For the text-containing cell, return its midpoint in [X, Y] coordinate format. 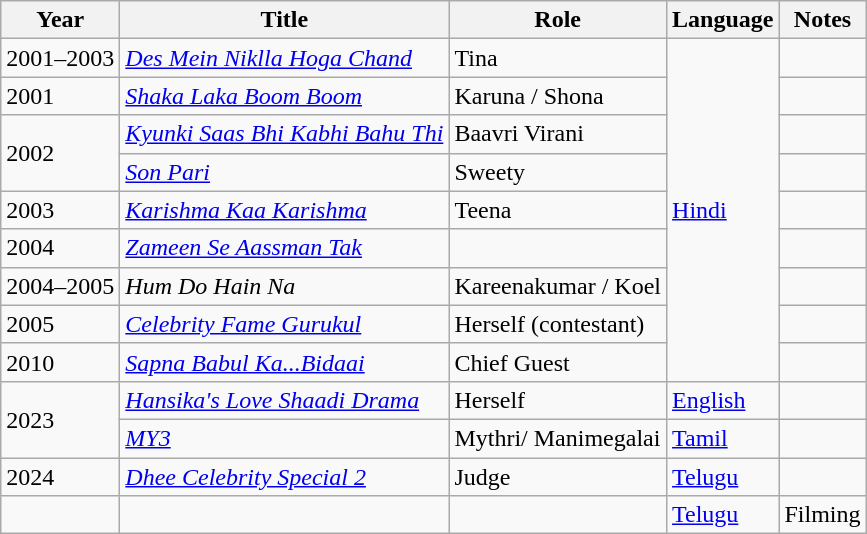
Karuna / Shona [558, 96]
Son Pari [284, 172]
Hum Do Hain Na [284, 286]
2003 [60, 210]
2023 [60, 419]
Kyunki Saas Bhi Kabhi Bahu Thi [284, 134]
MY3 [284, 438]
Kareenakumar / Koel [558, 286]
2010 [60, 362]
2005 [60, 324]
Herself [558, 400]
Sweety [558, 172]
Karishma Kaa Karishma [284, 210]
Mythri/ Manimegalai [558, 438]
Tina [558, 58]
Sapna Babul Ka...Bidaai [284, 362]
2001–2003 [60, 58]
Notes [822, 20]
Herself (contestant) [558, 324]
Des Mein Niklla Hoga Chand [284, 58]
Teena [558, 210]
Judge [558, 477]
2024 [60, 477]
Celebrity Fame Gurukul [284, 324]
Chief Guest [558, 362]
2001 [60, 96]
Language [723, 20]
Role [558, 20]
Filming [822, 515]
2004 [60, 248]
Zameen Se Aassman Tak [284, 248]
2004–2005 [60, 286]
Baavri Virani [558, 134]
Tamil [723, 438]
Hindi [723, 210]
Title [284, 20]
Shaka Laka Boom Boom [284, 96]
Hansika's Love Shaadi Drama [284, 400]
2002 [60, 153]
Year [60, 20]
Dhee Celebrity Special 2 [284, 477]
English [723, 400]
